Extract the (x, y) coordinate from the center of the cell holding the provided text.  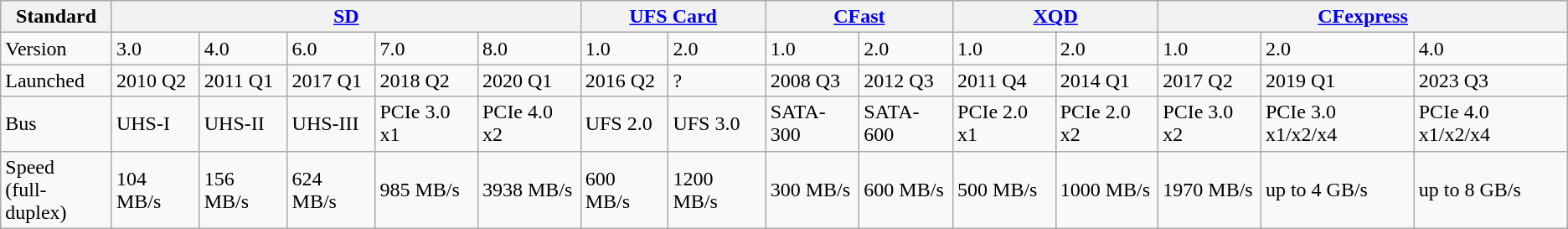
PCIe 3.0 x1 (427, 124)
Version (57, 49)
SATA-600 (906, 124)
104 MB/s (156, 190)
1970 MB/s (1210, 190)
2011 Q4 (1005, 81)
2020 Q1 (529, 81)
UFS 3.0 (717, 124)
PCIe 4.0 x2 (529, 124)
300 MB/s (812, 190)
2019 Q1 (1337, 81)
2017 Q1 (332, 81)
2008 Q3 (812, 81)
2010 Q2 (156, 81)
2014 Q1 (1107, 81)
Standard (57, 17)
1200 MB/s (717, 190)
3938 MB/s (529, 190)
UHS-III (332, 124)
1000 MB/s (1107, 190)
2023 Q3 (1491, 81)
PCIe 3.0 x1/x2/x4 (1337, 124)
Bus (57, 124)
985 MB/s (427, 190)
2017 Q2 (1210, 81)
? (717, 81)
7.0 (427, 49)
624 MB/s (332, 190)
PCIe 2.0 x2 (1107, 124)
CFast (859, 17)
156 MB/s (243, 190)
Speed(full-duplex) (57, 190)
3.0 (156, 49)
6.0 (332, 49)
SD (346, 17)
500 MB/s (1005, 190)
8.0 (529, 49)
PCIe 2.0 x1 (1005, 124)
XQD (1055, 17)
UFS 2.0 (625, 124)
up to 4 GB/s (1337, 190)
UHS-I (156, 124)
UHS-II (243, 124)
2011 Q1 (243, 81)
UFS Card (673, 17)
SATA-300 (812, 124)
2018 Q2 (427, 81)
PCIe 4.0 x1/x2/x4 (1491, 124)
up to 8 GB/s (1491, 190)
Launched (57, 81)
2012 Q3 (906, 81)
2016 Q2 (625, 81)
CFexpress (1363, 17)
PCIe 3.0 x2 (1210, 124)
